Locate the cell with the specified text and output its (x, y) center coordinate. 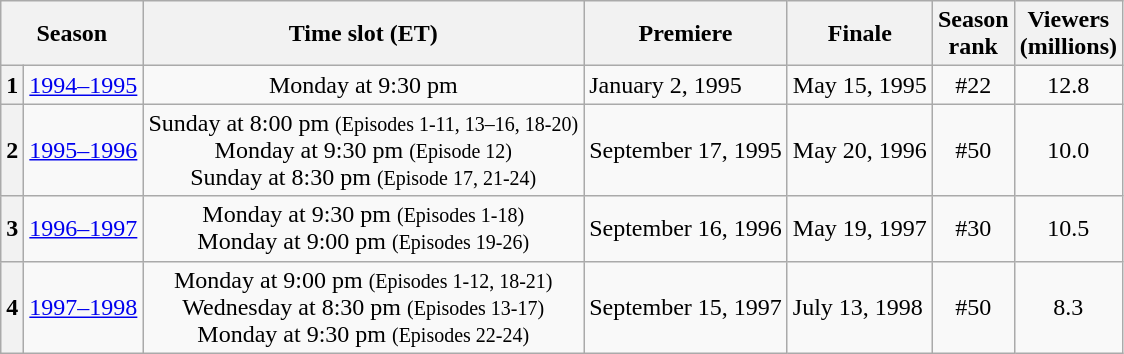
September 17, 1995 (686, 150)
Premiere (686, 34)
1997–1998 (84, 307)
Monday at 9:30 pm (364, 85)
1995–1996 (84, 150)
Finale (860, 34)
Season (72, 34)
4 (12, 307)
May 15, 1995 (860, 85)
Season rank (973, 34)
Sunday at 8:00 pm (Episodes 1-11, 13–16, 18-20)Monday at 9:30 pm (Episode 12)Sunday at 8:30 pm (Episode 17, 21-24) (364, 150)
July 13, 1998 (860, 307)
May 20, 1996 (860, 150)
3 (12, 228)
September 16, 1996 (686, 228)
10.5 (1068, 228)
Time slot (ET) (364, 34)
1994–1995 (84, 85)
12.8 (1068, 85)
#30 (973, 228)
Viewers(millions) (1068, 34)
2 (12, 150)
10.0 (1068, 150)
1 (12, 85)
1996–1997 (84, 228)
January 2, 1995 (686, 85)
Monday at 9:30 pm (Episodes 1-18)Monday at 9:00 pm (Episodes 19-26) (364, 228)
May 19, 1997 (860, 228)
Monday at 9:00 pm (Episodes 1-12, 18-21)Wednesday at 8:30 pm (Episodes 13-17)Monday at 9:30 pm (Episodes 22-24) (364, 307)
8.3 (1068, 307)
September 15, 1997 (686, 307)
#22 (973, 85)
